Search for the cell housing the specified text and yield its [X, Y] center coordinate. 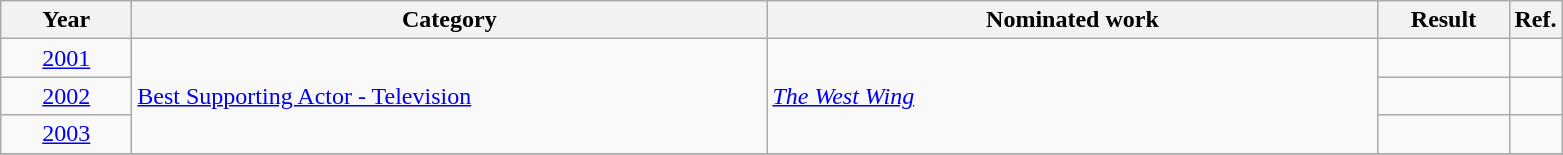
Best Supporting Actor - Television [450, 96]
2003 [66, 134]
Ref. [1536, 20]
Year [66, 20]
Nominated work [1072, 20]
Result [1444, 20]
Category [450, 20]
The West Wing [1072, 96]
2001 [66, 58]
2002 [66, 96]
